For the text-containing cell, return its midpoint in [x, y] coordinate format. 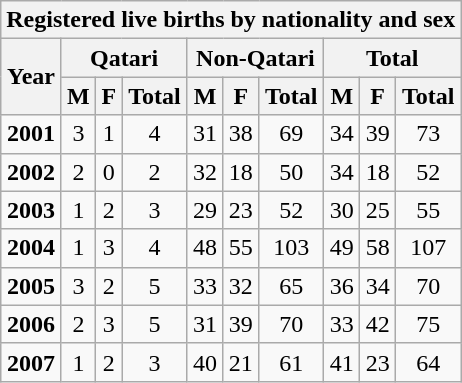
Qatari [124, 58]
2007 [31, 362]
2001 [31, 134]
58 [378, 248]
2003 [31, 210]
2005 [31, 286]
75 [428, 324]
107 [428, 248]
Non-Qatari [256, 58]
69 [292, 134]
38 [241, 134]
48 [205, 248]
36 [342, 286]
2002 [31, 172]
42 [378, 324]
Year [31, 77]
25 [378, 210]
41 [342, 362]
40 [205, 362]
103 [292, 248]
2004 [31, 248]
21 [241, 362]
49 [342, 248]
30 [342, 210]
29 [205, 210]
50 [292, 172]
0 [109, 172]
65 [292, 286]
73 [428, 134]
61 [292, 362]
64 [428, 362]
Registered live births by nationality and sex [231, 20]
2006 [31, 324]
